Return the (x, y) coordinate for the center point of the cell that contains the specified text.  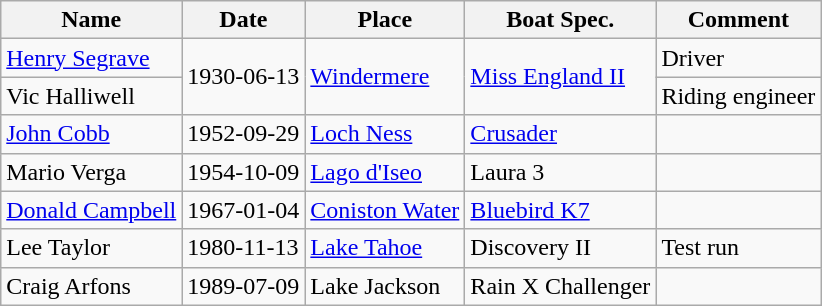
Comment (738, 20)
Discovery II (560, 248)
Craig Arfons (92, 286)
Crusader (560, 134)
Laura 3 (560, 172)
Bluebird K7 (560, 210)
Driver (738, 58)
1952-09-29 (244, 134)
1989-07-09 (244, 286)
Lee Taylor (92, 248)
Miss England II (560, 77)
Rain X Challenger (560, 286)
1980-11-13 (244, 248)
Lago d'Iseo (385, 172)
Riding engineer (738, 96)
Windermere (385, 77)
Coniston Water (385, 210)
Lake Jackson (385, 286)
1954-10-09 (244, 172)
Mario Verga (92, 172)
Test run (738, 248)
Date (244, 20)
Loch Ness (385, 134)
1967-01-04 (244, 210)
Henry Segrave (92, 58)
1930-06-13 (244, 77)
Vic Halliwell (92, 96)
Boat Spec. (560, 20)
Lake Tahoe (385, 248)
Place (385, 20)
Donald Campbell (92, 210)
John Cobb (92, 134)
Name (92, 20)
